Detect which cell encompasses the target text, then output its [X, Y] center coordinate. 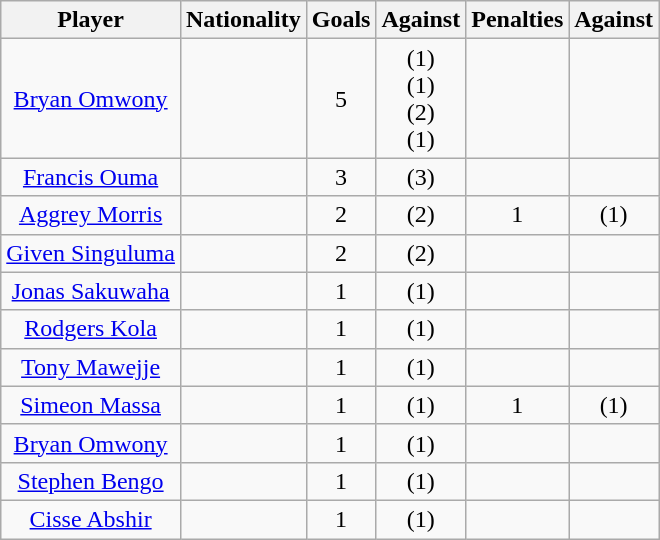
Tony Mawejje [91, 367]
Francis Ouma [91, 177]
(3) [421, 177]
5 [341, 98]
Rodgers Kola [91, 329]
Player [91, 20]
Cisse Abshir [91, 519]
Goals [341, 20]
Simeon Massa [91, 405]
Given Singuluma [91, 253]
3 [341, 177]
Nationality [243, 20]
(1) (1) (2) (1) [421, 98]
Penalties [518, 20]
Jonas Sakuwaha [91, 291]
Stephen Bengo [91, 481]
Aggrey Morris [91, 215]
